Identify which cell holds the provided text, then report its [x, y] central coordinate. 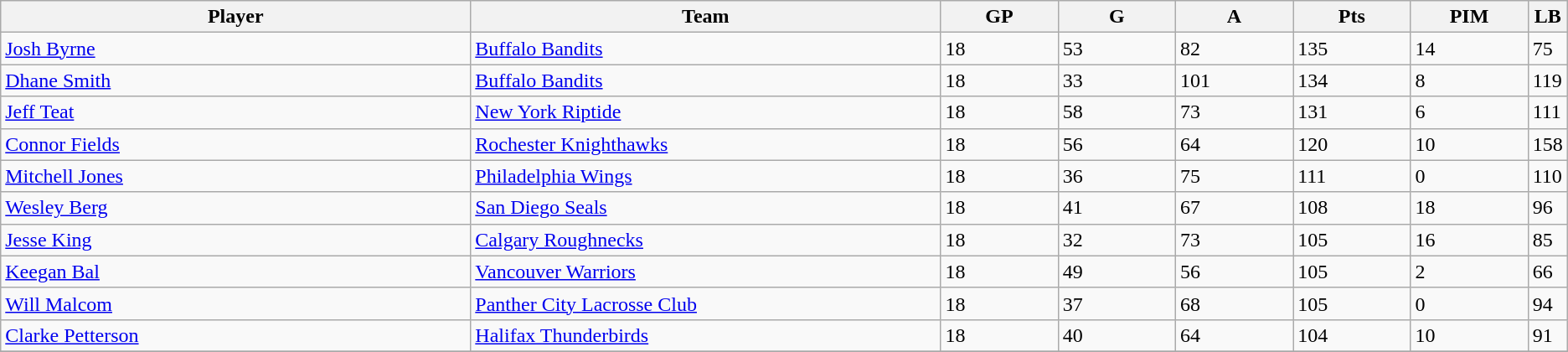
134 [1352, 80]
67 [1234, 208]
Jesse King [236, 240]
94 [1548, 303]
Halifax Thunderbirds [705, 335]
101 [1234, 80]
6 [1469, 112]
53 [1117, 49]
Panther City Lacrosse Club [705, 303]
82 [1234, 49]
119 [1548, 80]
Philadelphia Wings [705, 176]
Pts [1352, 17]
58 [1117, 112]
85 [1548, 240]
96 [1548, 208]
32 [1117, 240]
New York Riptide [705, 112]
40 [1117, 335]
91 [1548, 335]
8 [1469, 80]
Mitchell Jones [236, 176]
PIM [1469, 17]
A [1234, 17]
Wesley Berg [236, 208]
Will Malcom [236, 303]
Player [236, 17]
Vancouver Warriors [705, 272]
Rochester Knighthawks [705, 144]
LB [1548, 17]
66 [1548, 272]
Connor Fields [236, 144]
GP [999, 17]
San Diego Seals [705, 208]
33 [1117, 80]
Clarke Petterson [236, 335]
Keegan Bal [236, 272]
41 [1117, 208]
135 [1352, 49]
120 [1352, 144]
68 [1234, 303]
104 [1352, 335]
Josh Byrne [236, 49]
37 [1117, 303]
131 [1352, 112]
Calgary Roughnecks [705, 240]
108 [1352, 208]
36 [1117, 176]
Jeff Teat [236, 112]
49 [1117, 272]
158 [1548, 144]
Dhane Smith [236, 80]
110 [1548, 176]
Team [705, 17]
14 [1469, 49]
2 [1469, 272]
16 [1469, 240]
G [1117, 17]
